Detect which cell encompasses the target text, then output its (x, y) center coordinate. 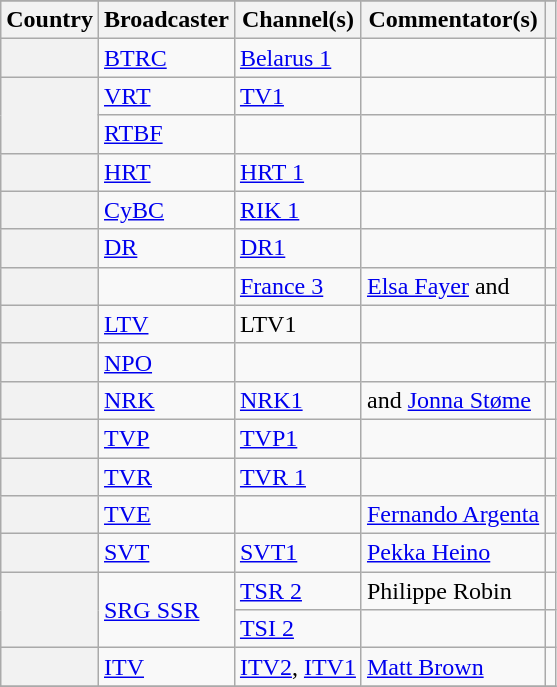
Channel(s) (298, 20)
DR1 (298, 248)
Commentator(s) (452, 20)
Matt Brown (452, 667)
VRT (166, 96)
ITV2, ITV1 (298, 667)
TVR 1 (298, 477)
ITV (166, 667)
DR (166, 248)
TSR 2 (298, 591)
TSI 2 (298, 629)
RIK 1 (298, 210)
Pekka Heino (452, 553)
SVT1 (298, 553)
Belarus 1 (298, 58)
SRG SSR (166, 610)
BTRC (166, 58)
RTBF (166, 134)
HRT (166, 172)
LTV (166, 324)
NRK (166, 400)
Country (50, 20)
TVP1 (298, 438)
TVP (166, 438)
HRT 1 (298, 172)
and Jonna Støme (452, 400)
TV1 (298, 96)
Fernando Argenta (452, 515)
LTV1 (298, 324)
CyBC (166, 210)
Broadcaster (166, 20)
Elsa Fayer and (452, 286)
SVT (166, 553)
France 3 (298, 286)
TVR (166, 477)
Philippe Robin (452, 591)
NPO (166, 362)
NRK1 (298, 400)
TVE (166, 515)
